Locate the cell with the specified text and output its [X, Y] center coordinate. 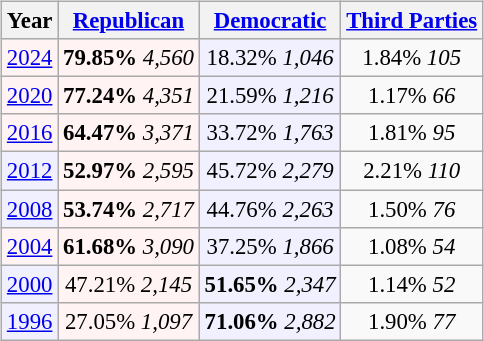
1.81% 95 [412, 133]
2012 [30, 171]
18.32% 1,046 [270, 58]
Democratic [270, 21]
1.14% 52 [412, 284]
52.97% 2,595 [129, 171]
61.68% 3,090 [129, 246]
79.85% 4,560 [129, 58]
1.50% 76 [412, 209]
Third Parties [412, 21]
33.72% 1,763 [270, 133]
77.24% 4,351 [129, 96]
45.72% 2,279 [270, 171]
2004 [30, 246]
51.65% 2,347 [270, 284]
47.21% 2,145 [129, 284]
2020 [30, 96]
1.84% 105 [412, 58]
1.90% 77 [412, 321]
1.17% 66 [412, 96]
27.05% 1,097 [129, 321]
71.06% 2,882 [270, 321]
21.59% 1,216 [270, 96]
Year [30, 21]
1996 [30, 321]
53.74% 2,717 [129, 209]
44.76% 2,263 [270, 209]
Republican [129, 21]
64.47% 3,371 [129, 133]
2.21% 110 [412, 171]
37.25% 1,866 [270, 246]
1.08% 54 [412, 246]
2008 [30, 209]
2024 [30, 58]
2000 [30, 284]
2016 [30, 133]
